Detect which cell encompasses the target text, then output its (x, y) center coordinate. 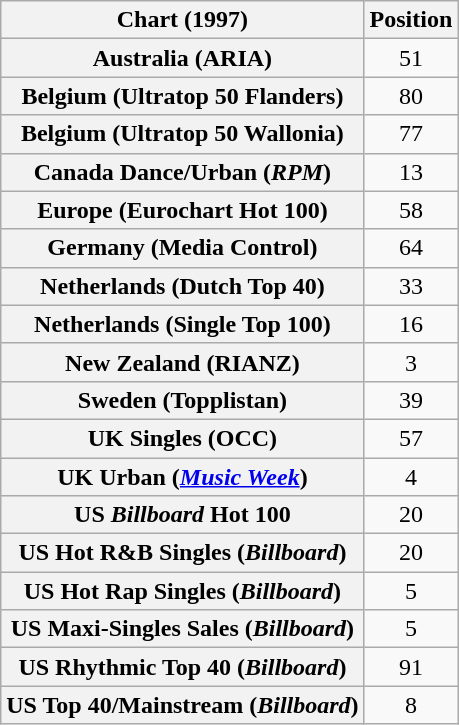
US Hot R&B Singles (Billboard) (182, 553)
Sweden (Topplistan) (182, 400)
77 (411, 134)
Australia (ARIA) (182, 58)
13 (411, 172)
Germany (Media Control) (182, 248)
Belgium (Ultratop 50 Flanders) (182, 96)
91 (411, 667)
64 (411, 248)
New Zealand (RIANZ) (182, 362)
58 (411, 210)
US Top 40/Mainstream (Billboard) (182, 705)
Position (411, 20)
8 (411, 705)
Netherlands (Single Top 100) (182, 324)
Netherlands (Dutch Top 40) (182, 286)
US Maxi-Singles Sales (Billboard) (182, 629)
39 (411, 400)
16 (411, 324)
Belgium (Ultratop 50 Wallonia) (182, 134)
Canada Dance/Urban (RPM) (182, 172)
Europe (Eurochart Hot 100) (182, 210)
Chart (1997) (182, 20)
3 (411, 362)
4 (411, 477)
57 (411, 438)
33 (411, 286)
UK Singles (OCC) (182, 438)
UK Urban (Music Week) (182, 477)
80 (411, 96)
51 (411, 58)
US Billboard Hot 100 (182, 515)
US Hot Rap Singles (Billboard) (182, 591)
US Rhythmic Top 40 (Billboard) (182, 667)
